Identify which cell holds the provided text, then report its (X, Y) central coordinate. 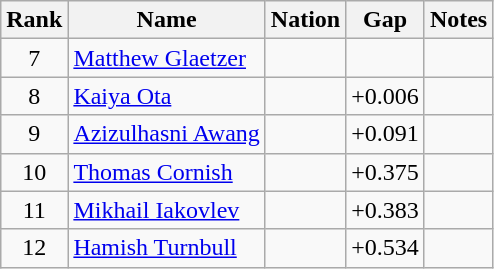
Hamish Turnbull (166, 248)
Nation (305, 20)
Notes (458, 20)
9 (34, 134)
+0.375 (386, 172)
Rank (34, 20)
11 (34, 210)
+0.383 (386, 210)
Azizulhasni Awang (166, 134)
10 (34, 172)
Kaiya Ota (166, 96)
Name (166, 20)
+0.534 (386, 248)
Matthew Glaetzer (166, 58)
Mikhail Iakovlev (166, 210)
Thomas Cornish (166, 172)
12 (34, 248)
+0.006 (386, 96)
7 (34, 58)
Gap (386, 20)
+0.091 (386, 134)
8 (34, 96)
